Provide the [x, y] coordinate of the cell's center where the given text is located.  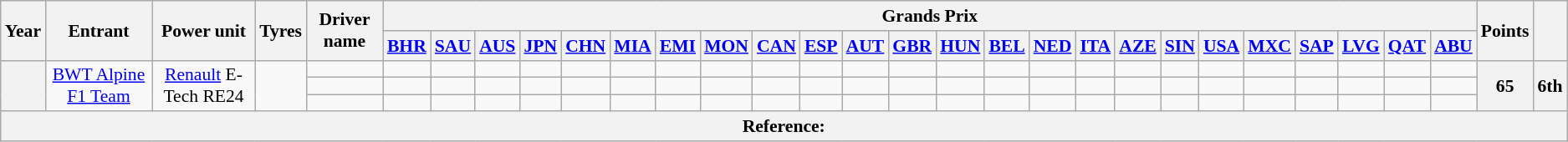
AUT [866, 46]
Entrant [99, 30]
JPN [540, 46]
ITA [1096, 46]
EMI [677, 46]
MXC [1269, 46]
Reference: [784, 127]
MON [726, 46]
BHR [406, 46]
Renault E-Tech RE24 [204, 85]
Year [23, 30]
HUN [960, 46]
LVG [1361, 46]
AZE [1137, 46]
SAP [1316, 46]
Power unit [204, 30]
GBR [912, 46]
CAN [776, 46]
Driver name [345, 30]
USA [1221, 46]
65 [1505, 85]
AUS [497, 46]
Points [1505, 30]
ABU [1453, 46]
QAT [1407, 46]
ESP [821, 46]
6th [1550, 85]
BWT Alpine F1 Team [99, 85]
Tyres [281, 30]
Grands Prix [930, 16]
SAU [453, 46]
CHN [585, 46]
BEL [1007, 46]
NED [1053, 46]
MIA [632, 46]
SIN [1180, 46]
